Determine the [x, y] coordinate at the center of the cell enclosing the given text.  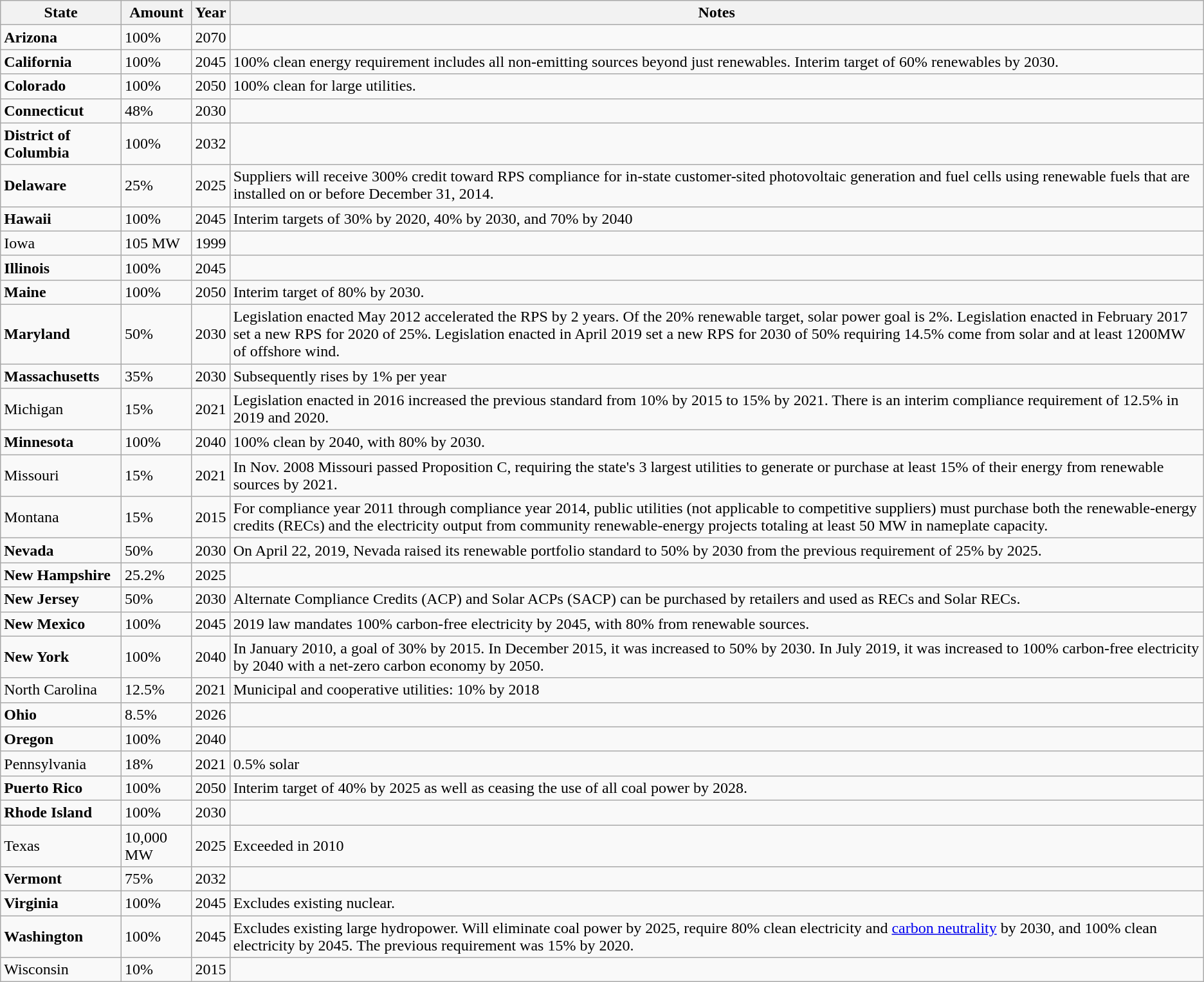
Excludes existing nuclear. [716, 904]
Arizona [61, 37]
Maryland [61, 334]
Interim target of 80% by 2030. [716, 292]
Amount [156, 13]
Oregon [61, 739]
2026 [211, 714]
10% [156, 970]
35% [156, 376]
48% [156, 111]
Year [211, 13]
Iowa [61, 243]
100% clean for large utilities. [716, 86]
New Jersey [61, 599]
0.5% solar [716, 763]
Montana [61, 517]
Puerto Rico [61, 788]
Michigan [61, 409]
Maine [61, 292]
New York [61, 657]
Nevada [61, 550]
25% [156, 185]
Rhode Island [61, 812]
1999 [211, 243]
Municipal and cooperative utilities: 10% by 2018 [716, 690]
Delaware [61, 185]
12.5% [156, 690]
2019 law mandates 100% carbon-free electricity by 2045, with 80% from renewable sources. [716, 624]
Connecticut [61, 111]
25.2% [156, 575]
Alternate Compliance Credits (ACP) and Solar ACPs (SACP) can be purchased by retailers and used as RECs and Solar RECs. [716, 599]
Notes [716, 13]
Minnesota [61, 442]
New Hampshire [61, 575]
Interim target of 40% by 2025 as well as ceasing the use of all coal power by 2028. [716, 788]
105 MW [156, 243]
California [61, 62]
75% [156, 879]
100% clean by 2040, with 80% by 2030. [716, 442]
18% [156, 763]
8.5% [156, 714]
Exceeded in 2010 [716, 845]
Virginia [61, 904]
Massachusetts [61, 376]
State [61, 13]
Washington [61, 936]
Subsequently rises by 1% per year [716, 376]
On April 22, 2019, Nevada raised its renewable portfolio standard to 50% by 2030 from the previous requirement of 25% by 2025. [716, 550]
Pennsylvania [61, 763]
District of Columbia [61, 144]
Ohio [61, 714]
100% clean energy requirement includes all non-emitting sources beyond just renewables. Interim target of 60% renewables by 2030. [716, 62]
10,000 MW [156, 845]
Texas [61, 845]
North Carolina [61, 690]
Illinois [61, 268]
Colorado [61, 86]
Interim targets of 30% by 2020, 40% by 2030, and 70% by 2040 [716, 219]
Vermont [61, 879]
Missouri [61, 476]
Hawaii [61, 219]
New Mexico [61, 624]
Wisconsin [61, 970]
2070 [211, 37]
